Detect which cell encompasses the target text, then output its (x, y) center coordinate. 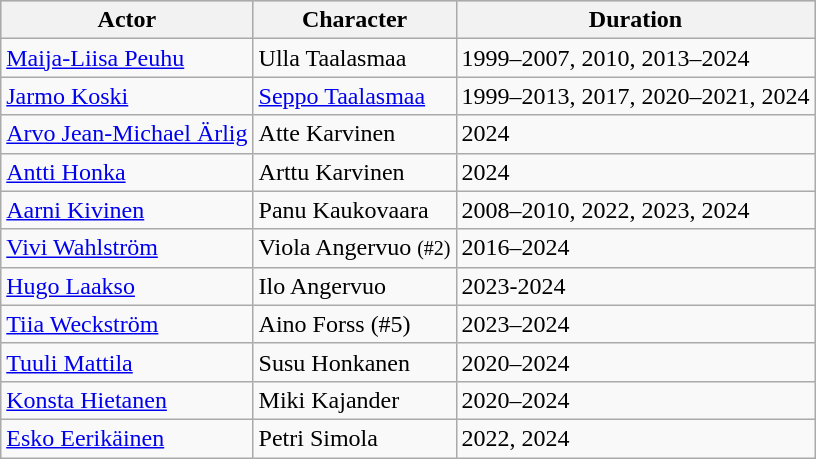
Tuuli Mattila (127, 362)
Seppo Taalasmaa (354, 96)
Atte Karvinen (354, 134)
Character (354, 20)
Maija-Liisa Peuhu (127, 58)
Esko Eerikäinen (127, 438)
Jarmo Koski (127, 96)
Arvo Jean-Michael Ärlig (127, 134)
2022, 2024 (636, 438)
Susu Honkanen (354, 362)
Petri Simola (354, 438)
Hugo Laakso (127, 286)
Tiia Weckström (127, 324)
Aarni Kivinen (127, 210)
Ulla Taalasmaa (354, 58)
Ilo Angervuo (354, 286)
Vivi Wahlström (127, 248)
Viola Angervuo (#2) (354, 248)
2023-2024 (636, 286)
Miki Kajander (354, 400)
Antti Honka (127, 172)
Arttu Karvinen (354, 172)
2023–2024 (636, 324)
Actor (127, 20)
2008–2010, 2022, 2023, 2024 (636, 210)
2016–2024 (636, 248)
Konsta Hietanen (127, 400)
Aino Forss (#5) (354, 324)
Panu Kaukovaara (354, 210)
1999–2007, 2010, 2013–2024 (636, 58)
1999–2013, 2017, 2020–2021, 2024 (636, 96)
Duration (636, 20)
